Detect which cell encompasses the target text, then output its (X, Y) center coordinate. 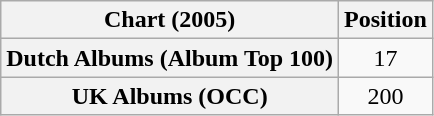
Dutch Albums (Album Top 100) (170, 58)
17 (386, 58)
Position (386, 20)
200 (386, 96)
Chart (2005) (170, 20)
UK Albums (OCC) (170, 96)
